Return [X, Y] of the center of cell containing provided text 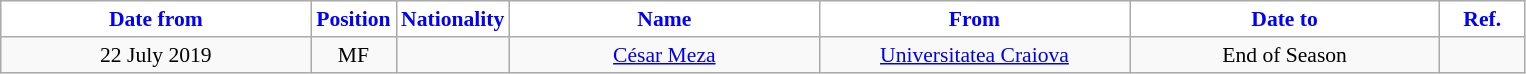
Date to [1285, 19]
End of Season [1285, 55]
Universitatea Craiova [974, 55]
MF [354, 55]
Nationality [452, 19]
Position [354, 19]
22 July 2019 [156, 55]
César Meza [664, 55]
From [974, 19]
Ref. [1482, 19]
Date from [156, 19]
Name [664, 19]
